Provide the [X, Y] coordinate of the cell's center where the given text is located.  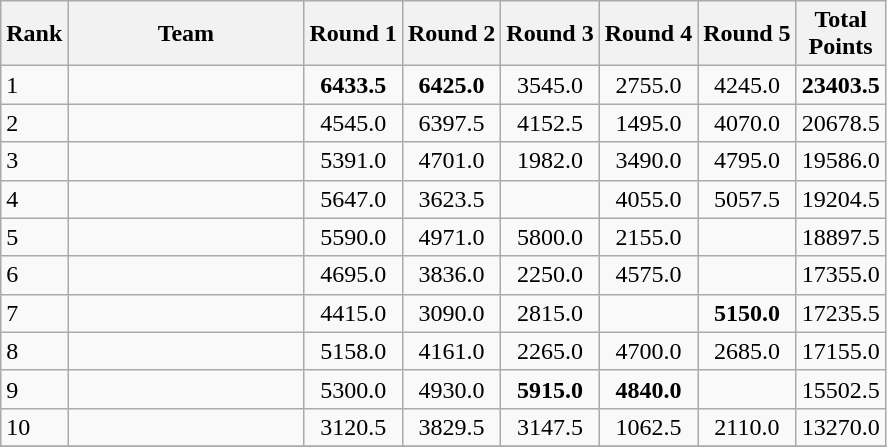
5 [34, 237]
6433.5 [353, 85]
5391.0 [353, 161]
13270.0 [840, 427]
9 [34, 389]
2155.0 [648, 237]
17355.0 [840, 275]
3147.5 [550, 427]
8 [34, 351]
4795.0 [747, 161]
4545.0 [353, 123]
3829.5 [451, 427]
4152.5 [550, 123]
19586.0 [840, 161]
4840.0 [648, 389]
19204.5 [840, 199]
18897.5 [840, 237]
5158.0 [353, 351]
5057.5 [747, 199]
Team [186, 34]
4700.0 [648, 351]
3836.0 [451, 275]
23403.5 [840, 85]
15502.5 [840, 389]
10 [34, 427]
3545.0 [550, 85]
4971.0 [451, 237]
3 [34, 161]
5915.0 [550, 389]
2685.0 [747, 351]
3090.0 [451, 313]
2755.0 [648, 85]
Round 2 [451, 34]
4055.0 [648, 199]
4 [34, 199]
2250.0 [550, 275]
2815.0 [550, 313]
4575.0 [648, 275]
1982.0 [550, 161]
7 [34, 313]
4415.0 [353, 313]
5300.0 [353, 389]
5590.0 [353, 237]
5647.0 [353, 199]
Round 5 [747, 34]
17155.0 [840, 351]
2 [34, 123]
1062.5 [648, 427]
6425.0 [451, 85]
Total Points [840, 34]
4245.0 [747, 85]
1 [34, 85]
6397.5 [451, 123]
5800.0 [550, 237]
3120.5 [353, 427]
4930.0 [451, 389]
5150.0 [747, 313]
Round 1 [353, 34]
4070.0 [747, 123]
1495.0 [648, 123]
3490.0 [648, 161]
4701.0 [451, 161]
4161.0 [451, 351]
Rank [34, 34]
3623.5 [451, 199]
4695.0 [353, 275]
Round 3 [550, 34]
6 [34, 275]
17235.5 [840, 313]
2265.0 [550, 351]
2110.0 [747, 427]
Round 4 [648, 34]
20678.5 [840, 123]
